For the text-containing cell, return its midpoint in [X, Y] coordinate format. 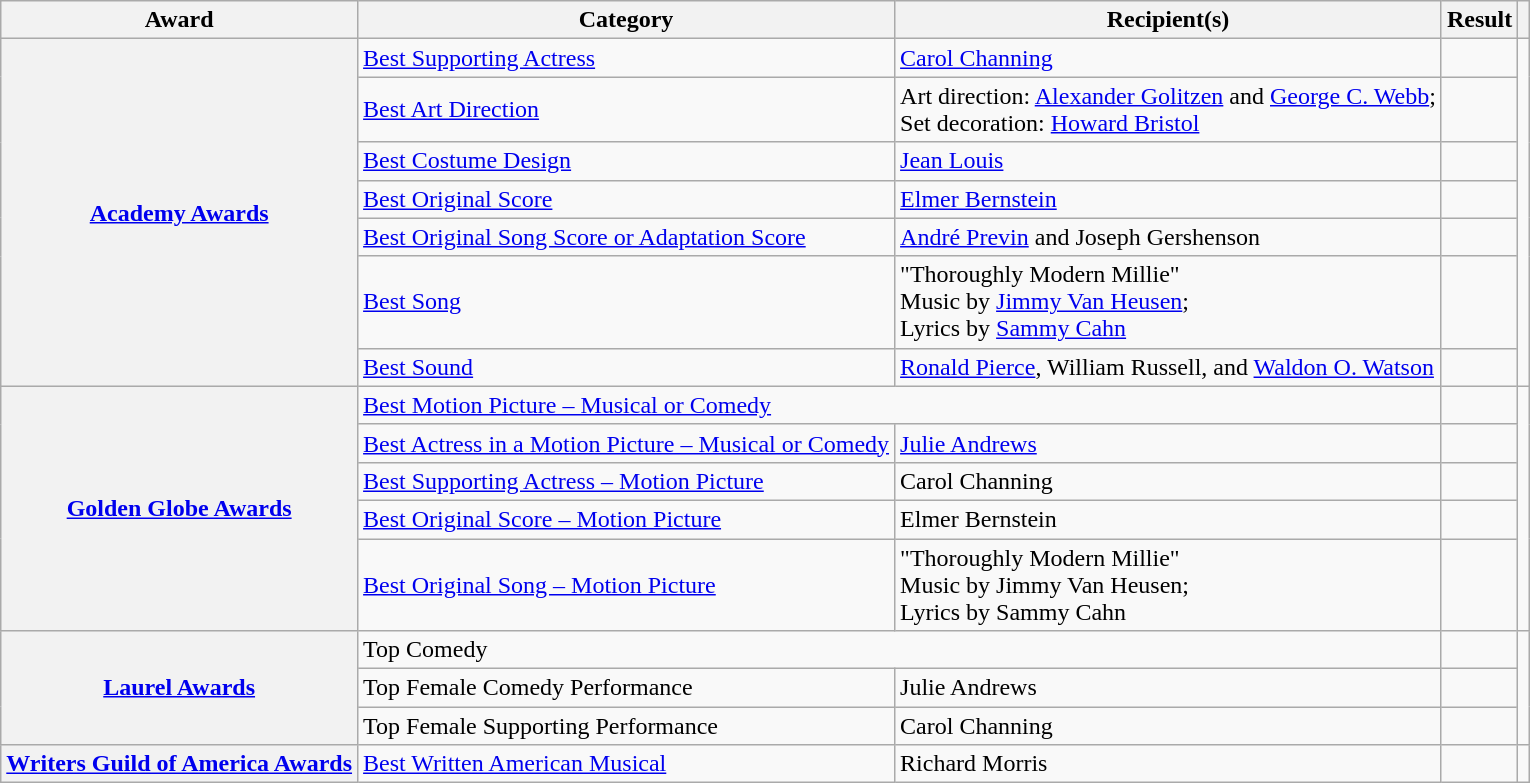
Golden Globe Awards [180, 508]
Best Original Score – Motion Picture [626, 519]
Best Supporting Actress [626, 58]
Art direction: Alexander Golitzen and George C. Webb; Set decoration: Howard Bristol [1168, 110]
Best Sound [626, 367]
Award [180, 20]
Top Comedy [900, 650]
Jean Louis [1168, 161]
Best Original Song – Motion Picture [626, 584]
Best Costume Design [626, 161]
Best Original Song Score or Adaptation Score [626, 237]
Academy Awards [180, 212]
Best Written American Musical [626, 764]
Best Art Direction [626, 110]
Result [1479, 20]
Best Motion Picture – Musical or Comedy [900, 405]
Top Female Supporting Performance [626, 726]
Top Female Comedy Performance [626, 688]
Category [626, 20]
Best Supporting Actress – Motion Picture [626, 481]
Writers Guild of America Awards [180, 764]
Recipient(s) [1168, 20]
Ronald Pierce, William Russell, and Waldon O. Watson [1168, 367]
Best Song [626, 302]
André Previn and Joseph Gershenson [1168, 237]
Richard Morris [1168, 764]
Best Actress in a Motion Picture – Musical or Comedy [626, 443]
Best Original Score [626, 199]
Laurel Awards [180, 688]
